Extract the [X, Y] coordinate from the center of the cell holding the provided text.  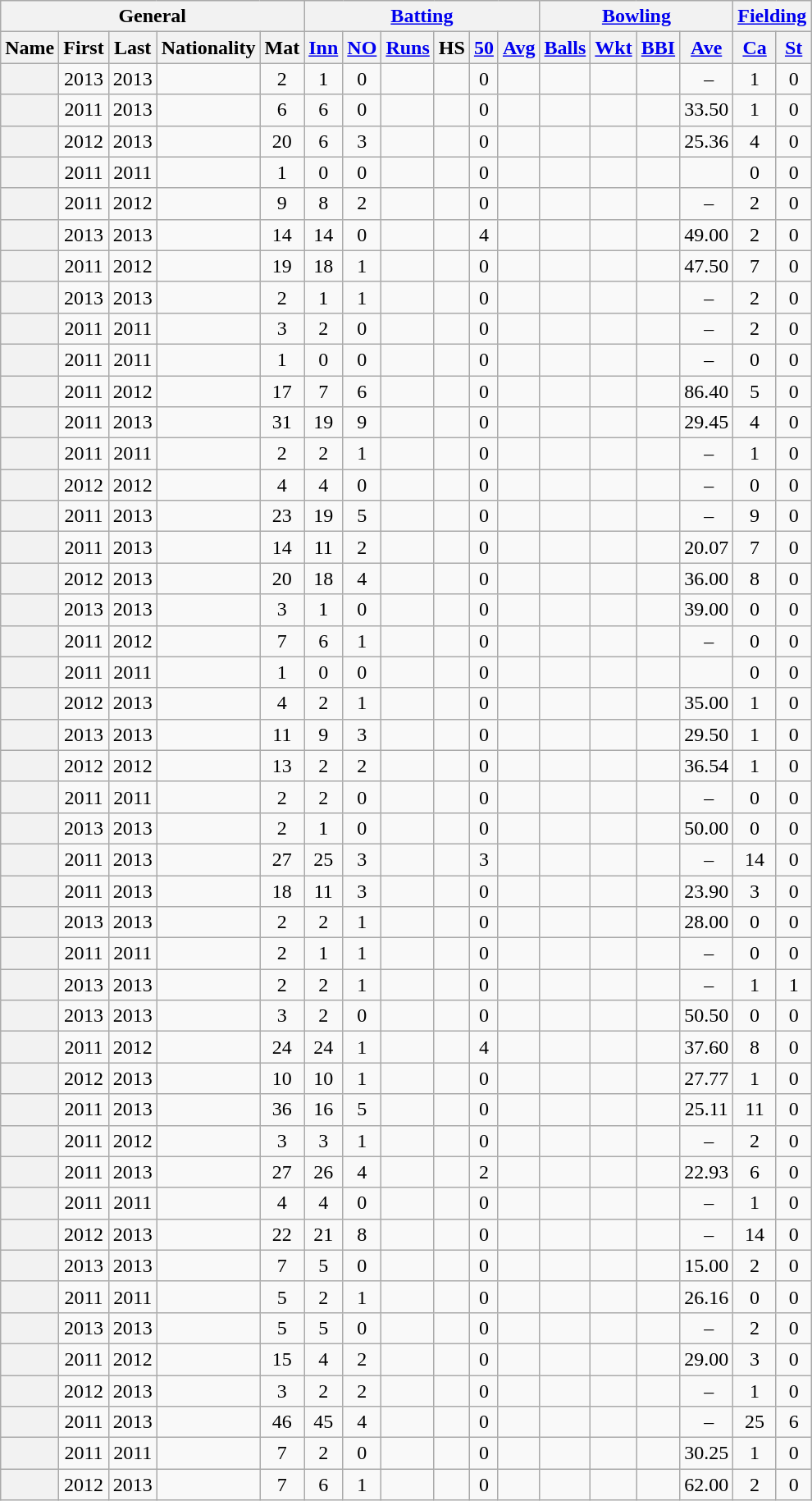
Nationality [208, 48]
27.77 [707, 1078]
26 [323, 1172]
13 [282, 766]
15.00 [707, 1265]
30.25 [707, 1453]
Bowling [636, 16]
50 [484, 48]
36.54 [707, 766]
15 [282, 1359]
39.00 [707, 610]
29.00 [707, 1359]
Mat [282, 48]
29.45 [707, 423]
50.50 [707, 1016]
29.50 [707, 734]
49.00 [707, 235]
22.93 [707, 1172]
36.00 [707, 579]
25.11 [707, 1110]
First [84, 48]
22 [282, 1234]
36 [282, 1110]
26.16 [707, 1297]
31 [282, 423]
HS [451, 48]
21 [323, 1234]
Avg [518, 48]
Last [133, 48]
45 [323, 1422]
47.50 [707, 266]
Runs [408, 48]
St [793, 48]
BBI [658, 48]
28.00 [707, 922]
Ave [707, 48]
Ca [755, 48]
62.00 [707, 1485]
Inn [323, 48]
37.60 [707, 1047]
Wkt [614, 48]
Fielding [773, 16]
35.00 [707, 703]
16 [323, 1110]
Name [30, 48]
50.00 [707, 828]
33.50 [707, 110]
20.07 [707, 547]
46 [282, 1422]
23 [282, 516]
25.36 [707, 141]
86.40 [707, 391]
Balls [565, 48]
General [153, 16]
23.90 [707, 890]
NO [363, 48]
Batting [422, 16]
17 [282, 391]
